Return [X, Y] of the center of cell containing provided text 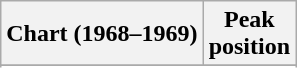
Peakposition [249, 34]
Chart (1968–1969) [102, 34]
